Return the [x, y] coordinate for the center point of the cell that contains the specified text.  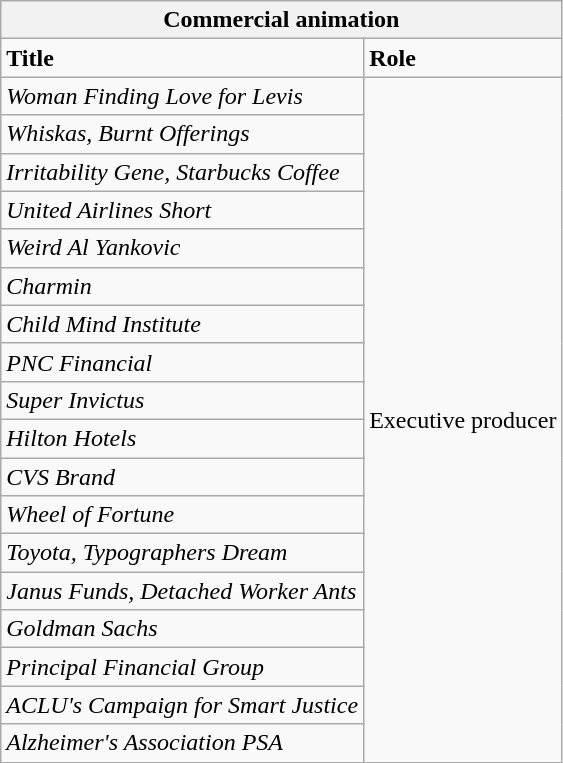
Wheel of Fortune [182, 515]
Toyota, Typographers Dream [182, 553]
Executive producer [463, 420]
Whiskas, Burnt Offerings [182, 134]
Alzheimer's Association PSA [182, 743]
Child Mind Institute [182, 324]
Hilton Hotels [182, 438]
Irritability Gene, Starbucks Coffee [182, 172]
Goldman Sachs [182, 629]
Title [182, 58]
Weird Al Yankovic [182, 248]
Super Invictus [182, 400]
Principal Financial Group [182, 667]
United Airlines Short [182, 210]
PNC Financial [182, 362]
Role [463, 58]
ACLU's Campaign for Smart Justice [182, 705]
Janus Funds, Detached Worker Ants [182, 591]
Woman Finding Love for Levis [182, 96]
Commercial animation [282, 20]
Charmin [182, 286]
CVS Brand [182, 477]
